Scan for the cell matching the given text and deliver its (x, y) coordinate at center. 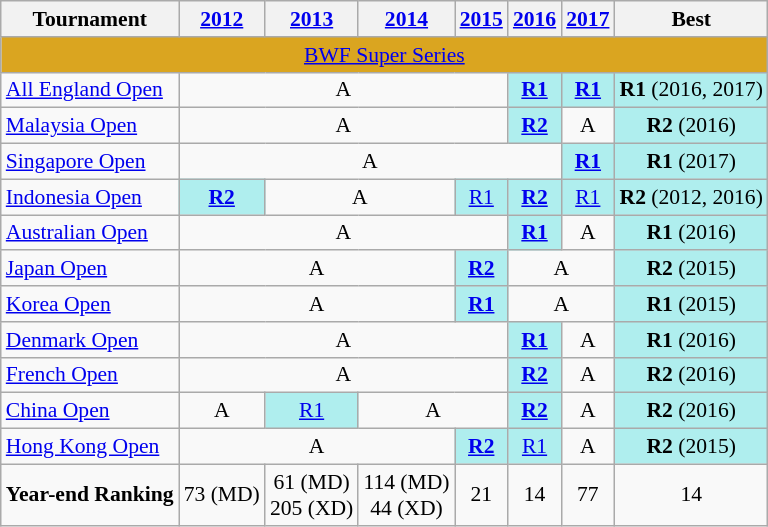
Japan Open (90, 269)
73 (MD) (222, 494)
2012 (222, 19)
61 (MD) 205 (XD) (312, 494)
2015 (482, 19)
Korea Open (90, 304)
BWF Super Series (384, 55)
21 (482, 494)
R2 (2012, 2016) (690, 197)
Tournament (90, 19)
Denmark Open (90, 340)
114 (MD) 44 (XD) (406, 494)
2017 (588, 19)
China Open (90, 411)
2013 (312, 19)
R1 (2017) (690, 162)
R1 (2016, 2017) (690, 90)
Australian Open (90, 233)
Malaysia Open (90, 126)
Hong Kong Open (90, 447)
R1 (2015) (690, 304)
Singapore Open (90, 162)
Year-end Ranking (90, 494)
Best (690, 19)
All England Open (90, 90)
Indonesia Open (90, 197)
77 (588, 494)
French Open (90, 375)
2014 (406, 19)
2016 (534, 19)
